Output the (x, y) coordinate of the center of the cell containing the given text.  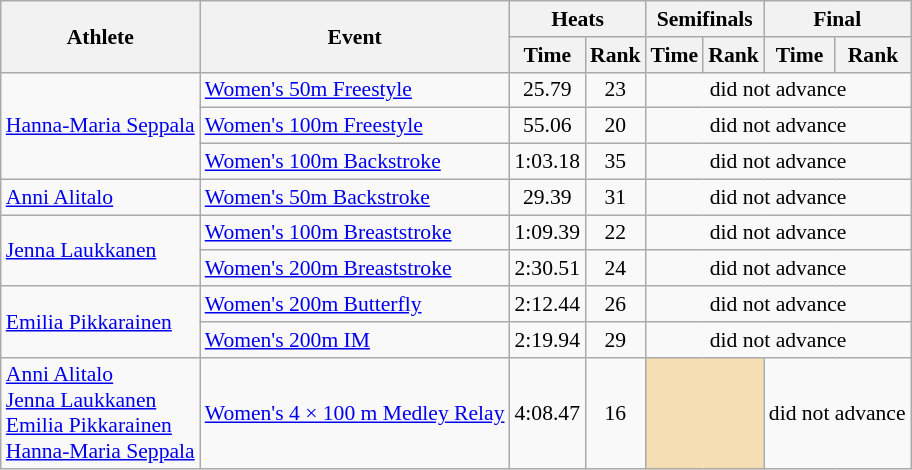
26 (616, 304)
Women's 200m Butterfly (355, 304)
Heats (578, 19)
Athlete (100, 36)
4:08.47 (548, 413)
16 (616, 413)
Final (838, 19)
Emilia Pikkarainen (100, 322)
2:30.51 (548, 269)
Women's 100m Freestyle (355, 126)
25.79 (548, 90)
22 (616, 233)
Women's 50m Freestyle (355, 90)
Women's 200m Breaststroke (355, 269)
29.39 (548, 197)
Hanna-Maria Seppala (100, 126)
29 (616, 340)
1:03.18 (548, 162)
2:12.44 (548, 304)
Women's 50m Backstroke (355, 197)
23 (616, 90)
Anni AlitaloJenna LaukkanenEmilia PikkarainenHanna-Maria Seppala (100, 413)
Women's 200m IM (355, 340)
2:19.94 (548, 340)
Semifinals (705, 19)
31 (616, 197)
1:09.39 (548, 233)
55.06 (548, 126)
24 (616, 269)
Women's 100m Backstroke (355, 162)
Jenna Laukkanen (100, 250)
Event (355, 36)
35 (616, 162)
Women's 4 × 100 m Medley Relay (355, 413)
20 (616, 126)
Anni Alitalo (100, 197)
Women's 100m Breaststroke (355, 233)
